Extract the (x, y) coordinate from the center of the cell holding the provided text.  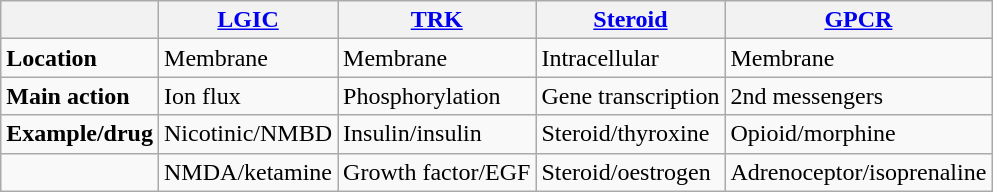
Steroid/thyroxine (630, 134)
Insulin/insulin (437, 134)
Example/drug (80, 134)
Location (80, 58)
GPCR (858, 20)
Phosphorylation (437, 96)
Main action (80, 96)
LGIC (248, 20)
TRK (437, 20)
Ion flux (248, 96)
Growth factor/EGF (437, 172)
Opioid/morphine (858, 134)
Steroid/oestrogen (630, 172)
Intracellular (630, 58)
Adrenoceptor/isoprenaline (858, 172)
NMDA/ketamine (248, 172)
Gene transcription (630, 96)
2nd messengers (858, 96)
Nicotinic/NMBD (248, 134)
Steroid (630, 20)
